Find where the given text appears and provide that cell's center as [x, y] coordinate. 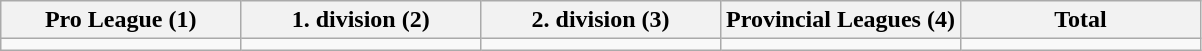
Pro League (1) [121, 20]
1. division (2) [361, 20]
2. division (3) [601, 20]
Provincial Leagues (4) [841, 20]
Total [1080, 20]
